Determine the (X, Y) coordinate at the center of the cell enclosing the given text.  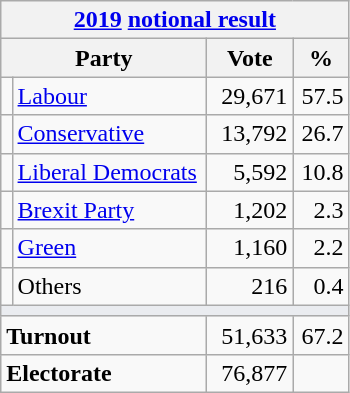
Green (110, 248)
Liberal Democrats (110, 172)
1,160 (250, 248)
26.7 (321, 134)
Others (110, 286)
57.5 (321, 96)
Labour (110, 96)
Vote (250, 58)
Party (104, 58)
2.3 (321, 210)
0.4 (321, 286)
76,877 (250, 373)
Conservative (110, 134)
51,633 (250, 335)
Turnout (104, 335)
13,792 (250, 134)
Electorate (104, 373)
1,202 (250, 210)
67.2 (321, 335)
5,592 (250, 172)
10.8 (321, 172)
29,671 (250, 96)
216 (250, 286)
2.2 (321, 248)
% (321, 58)
2019 notional result (175, 20)
Brexit Party (110, 210)
